Search for the cell housing the specified text and yield its [X, Y] center coordinate. 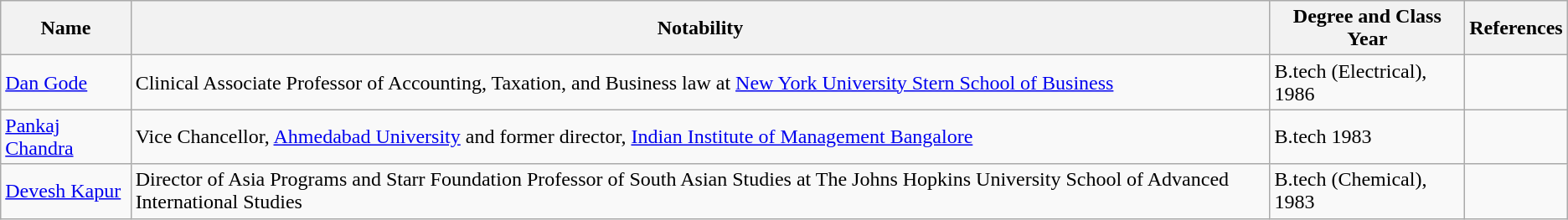
Vice Chancellor, Ahmedabad University and former director, Indian Institute of Management Bangalore [700, 137]
Devesh Kapur [65, 191]
Notability [700, 28]
Dan Gode [65, 82]
Name [65, 28]
Pankaj Chandra [65, 137]
References [1516, 28]
B.tech (Chemical), 1983 [1367, 191]
Degree and Class Year [1367, 28]
B.tech (Electrical), 1986 [1367, 82]
B.tech 1983 [1367, 137]
Clinical Associate Professor of Accounting, Taxation, and Business law at New York University Stern School of Business [700, 82]
